Identify which cell holds the provided text, then report its (X, Y) central coordinate. 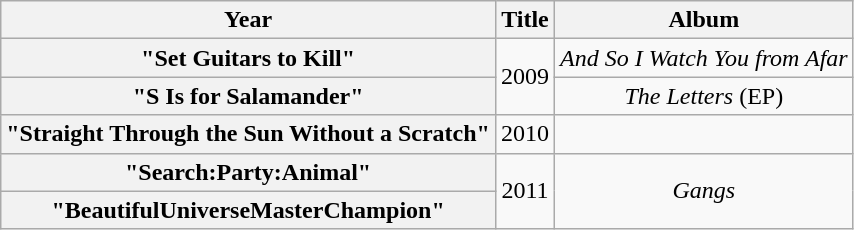
Year (248, 20)
Album (704, 20)
"Set Guitars to Kill" (248, 58)
And So I Watch You from Afar (704, 58)
Title (524, 20)
"Search:Party:Animal" (248, 172)
The Letters (EP) (704, 96)
2009 (524, 77)
"S Is for Salamander" (248, 96)
2011 (524, 191)
"BeautifulUniverseMasterChampion" (248, 210)
2010 (524, 134)
Gangs (704, 191)
"Straight Through the Sun Without a Scratch" (248, 134)
